From the cell containing the given text, extract its center point as (x, y) coordinate. 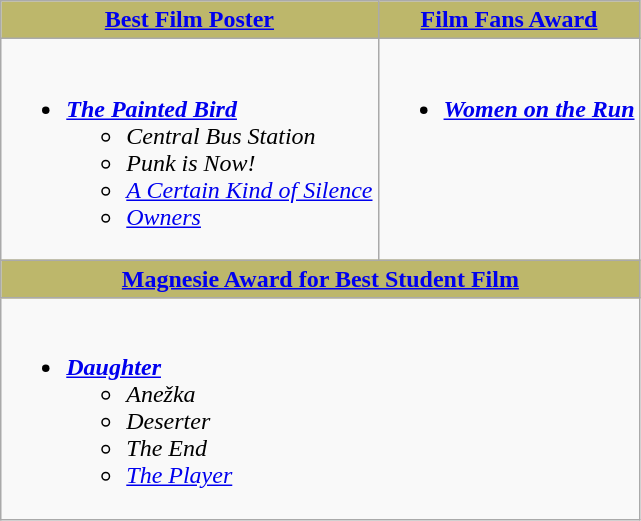
Film Fans Award (509, 20)
The Painted BirdCentral Bus StationPunk is Now!A Certain Kind of SilenceOwners (190, 150)
Women on the Run (509, 150)
Magnesie Award for Best Student Film (320, 279)
Best Film Poster (190, 20)
DaughterAnežkaDeserterThe EndThe Player (320, 408)
